Return the (X, Y) coordinate for the center point of the cell that contains the specified text.  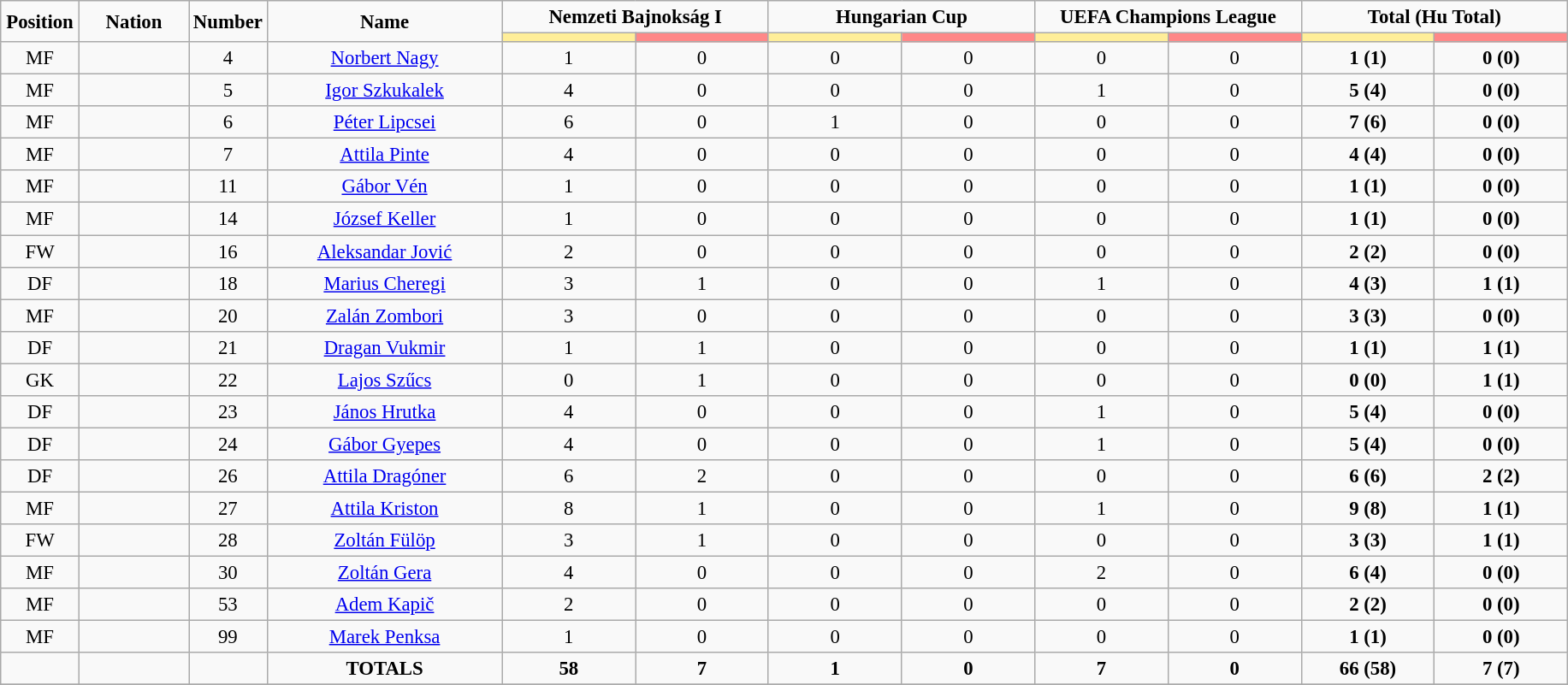
30 (228, 573)
6 (4) (1368, 573)
János Hrutka (385, 412)
23 (228, 412)
6 (6) (1368, 476)
27 (228, 508)
Gábor Gyepes (385, 444)
Zoltán Fülöp (385, 540)
Marius Cheregi (385, 283)
Nemzeti Bajnokság I (635, 17)
18 (228, 283)
Attila Pinte (385, 155)
Péter Lipcsei (385, 122)
Zoltán Gera (385, 573)
Total (Hu Total) (1435, 17)
4 (4) (1368, 155)
Zalán Zombori (385, 316)
58 (569, 669)
Attila Dragóner (385, 476)
14 (228, 219)
7 (6) (1368, 122)
66 (58) (1368, 669)
53 (228, 605)
UEFA Champions League (1169, 17)
Adem Kapič (385, 605)
8 (569, 508)
22 (228, 380)
20 (228, 316)
99 (228, 637)
28 (228, 540)
Nation (133, 21)
24 (228, 444)
Gábor Vén (385, 187)
21 (228, 347)
Marek Penksa (385, 637)
Position (40, 21)
7 (7) (1501, 669)
11 (228, 187)
TOTALS (385, 669)
Dragan Vukmir (385, 347)
Aleksandar Jović (385, 251)
Name (385, 21)
Number (228, 21)
16 (228, 251)
József Keller (385, 219)
Igor Szkukalek (385, 91)
Hungarian Cup (902, 17)
Norbert Nagy (385, 58)
26 (228, 476)
4 (3) (1368, 283)
9 (8) (1368, 508)
Attila Kriston (385, 508)
5 (228, 91)
Lajos Szűcs (385, 380)
GK (40, 380)
